Detect which cell encompasses the target text, then output its [X, Y] center coordinate. 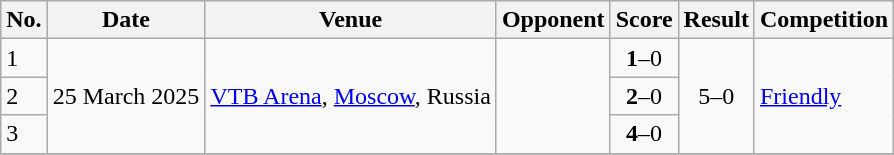
Friendly [824, 96]
No. [24, 20]
5–0 [716, 96]
Result [716, 20]
4–0 [644, 134]
Opponent [553, 20]
1–0 [644, 58]
Date [126, 20]
Venue [350, 20]
25 March 2025 [126, 96]
1 [24, 58]
VTB Arena, Moscow, Russia [350, 96]
2 [24, 96]
2–0 [644, 96]
Score [644, 20]
3 [24, 134]
Competition [824, 20]
